Extract the (x, y) coordinate from the center of the cell holding the provided text.  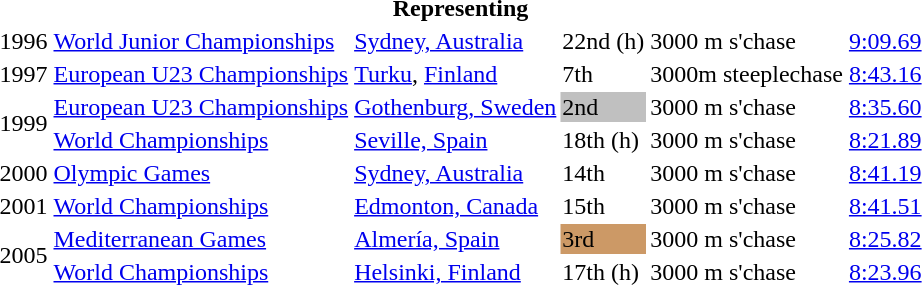
Seville, Spain (456, 140)
14th (604, 173)
2nd (604, 107)
Mediterranean Games (201, 239)
Gothenburg, Sweden (456, 107)
15th (604, 206)
3rd (604, 239)
18th (h) (604, 140)
22nd (h) (604, 41)
Edmonton, Canada (456, 206)
Olympic Games (201, 173)
World Junior Championships (201, 41)
Almería, Spain (456, 239)
7th (604, 74)
Turku, Finland (456, 74)
3000m steeplechase (747, 74)
